From the cell containing the given text, extract its center point as [x, y] coordinate. 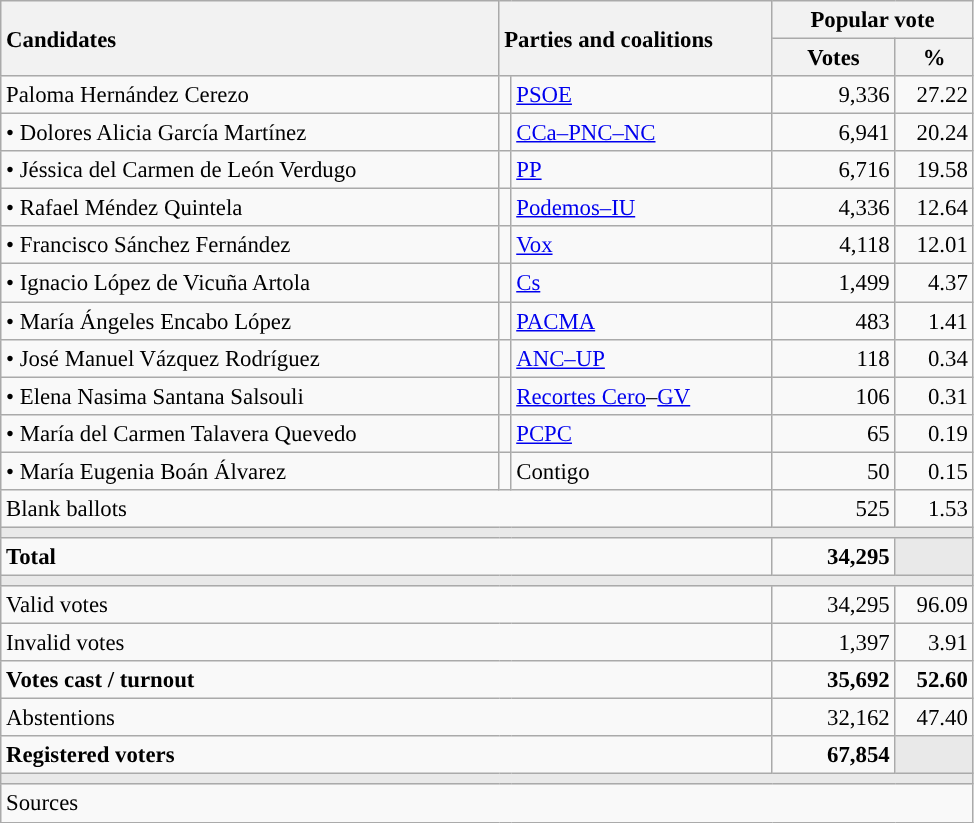
32,162 [834, 718]
0.31 [934, 396]
19.58 [934, 170]
• Rafael Méndez Quintela [250, 208]
• Elena Nasima Santana Salsouli [250, 396]
CCa–PNC–NC [642, 133]
PCPC [642, 433]
• María Eugenia Boán Álvarez [250, 471]
• Francisco Sánchez Fernández [250, 245]
Contigo [642, 471]
Valid votes [386, 605]
483 [834, 321]
Cs [642, 283]
1,397 [834, 643]
96.09 [934, 605]
12.64 [934, 208]
Abstentions [386, 718]
Podemos–IU [642, 208]
20.24 [934, 133]
PP [642, 170]
Candidates [250, 38]
4.37 [934, 283]
% [934, 58]
Sources [487, 804]
Vox [642, 245]
12.01 [934, 245]
6,716 [834, 170]
Votes cast / turnout [386, 680]
0.34 [934, 358]
67,854 [834, 755]
• Jéssica del Carmen de León Verdugo [250, 170]
106 [834, 396]
Recortes Cero–GV [642, 396]
1.53 [934, 509]
Parties and coalitions [636, 38]
0.15 [934, 471]
Invalid votes [386, 643]
Paloma Hernández Cerezo [250, 95]
• Ignacio López de Vicuña Artola [250, 283]
• María Ángeles Encabo López [250, 321]
3.91 [934, 643]
27.22 [934, 95]
Blank ballots [386, 509]
• María del Carmen Talavera Quevedo [250, 433]
4,336 [834, 208]
50 [834, 471]
47.40 [934, 718]
PSOE [642, 95]
• José Manuel Vázquez Rodríguez [250, 358]
525 [834, 509]
35,692 [834, 680]
65 [834, 433]
Total [386, 557]
1.41 [934, 321]
Popular vote [872, 20]
• Dolores Alicia García Martínez [250, 133]
Votes [834, 58]
ANC–UP [642, 358]
1,499 [834, 283]
Registered voters [386, 755]
9,336 [834, 95]
118 [834, 358]
6,941 [834, 133]
52.60 [934, 680]
PACMA [642, 321]
0.19 [934, 433]
4,118 [834, 245]
